Find where the given text appears and provide that cell's center as [X, Y] coordinate. 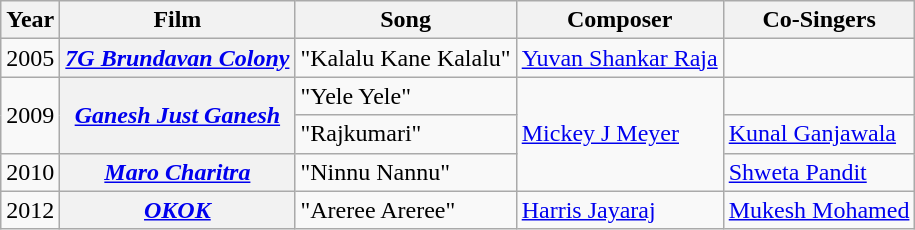
"Yele Yele" [406, 96]
Yuvan Shankar Raja [620, 58]
2005 [30, 58]
Harris Jayaraj [620, 210]
Ganesh Just Ganesh [178, 115]
2009 [30, 115]
2012 [30, 210]
Year [30, 20]
Maro Charitra [178, 172]
Mukesh Mohamed [819, 210]
"Areree Areree" [406, 210]
Kunal Ganjawala [819, 134]
"Kalalu Kane Kalalu" [406, 58]
"Ninnu Nannu" [406, 172]
OKOK [178, 210]
Song [406, 20]
Shweta Pandit [819, 172]
Film [178, 20]
"Rajkumari" [406, 134]
Co-Singers [819, 20]
Mickey J Meyer [620, 134]
2010 [30, 172]
7G Brundavan Colony [178, 58]
Composer [620, 20]
